Find where the given text appears and provide that cell's center as (X, Y) coordinate. 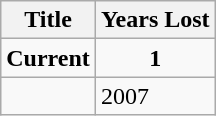
2007 (155, 96)
1 (155, 58)
Title (48, 20)
Years Lost (155, 20)
Current (48, 58)
